Search for the cell housing the specified text and yield its (X, Y) center coordinate. 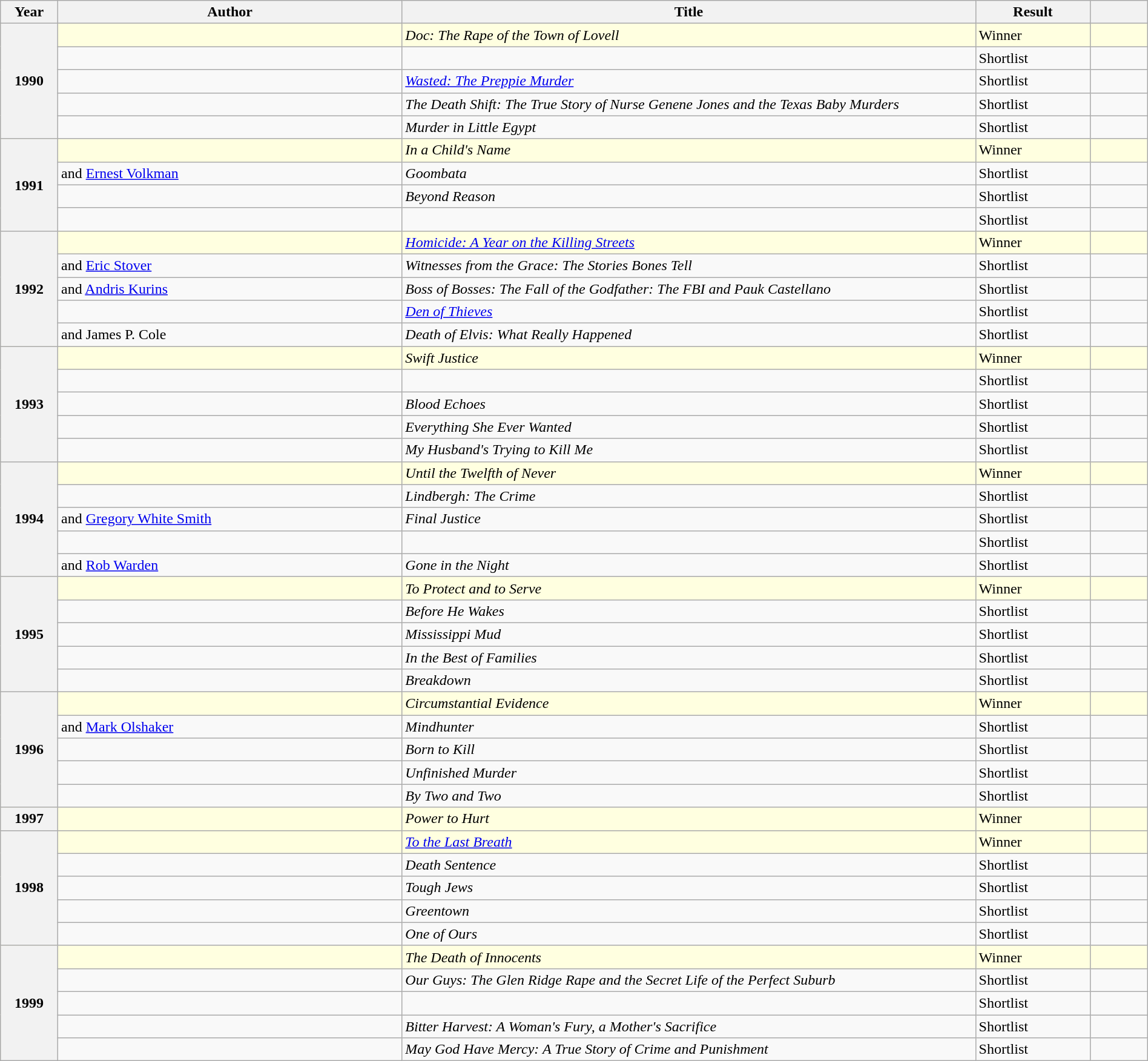
Beyond Reason (689, 196)
My Husband's Trying to Kill Me (689, 450)
The Death of Innocents (689, 957)
Result (1033, 12)
Gone in the Night (689, 565)
Mindhunter (689, 727)
Death of Elvis: What Really Happened (689, 335)
Lindbergh: The Crime (689, 496)
Our Guys: The Glen Ridge Rape and the Secret Life of the Perfect Suburb (689, 980)
Mississippi Mud (689, 634)
1997 (29, 819)
1999 (29, 1003)
1994 (29, 519)
To the Last Breath (689, 842)
and Gregory White Smith (229, 519)
May God Have Mercy: A True Story of Crime and Punishment (689, 1049)
1995 (29, 634)
Everything She Ever Wanted (689, 427)
Title (689, 12)
Swift Justice (689, 358)
Greentown (689, 911)
One of Ours (689, 934)
Final Justice (689, 519)
In the Best of Families (689, 657)
and Rob Warden (229, 565)
Doc: The Rape of the Town of Lovell (689, 35)
Born to Kill (689, 750)
Tough Jews (689, 888)
Before He Wakes (689, 611)
1991 (29, 185)
Goombata (689, 173)
Witnesses from the Grace: The Stories Bones Tell (689, 265)
Power to Hurt (689, 819)
1990 (29, 81)
Death Sentence (689, 865)
1993 (29, 404)
and Eric Stover (229, 265)
Until the Twelfth of Never (689, 473)
1996 (29, 750)
1998 (29, 888)
In a Child's Name (689, 150)
and Mark Olshaker (229, 727)
Homicide: A Year on the Killing Streets (689, 242)
Circumstantial Evidence (689, 704)
Blood Echoes (689, 404)
1992 (29, 288)
The Death Shift: The True Story of Nurse Genene Jones and the Texas Baby Murders (689, 104)
Unfinished Murder (689, 773)
Wasted: The Preppie Murder (689, 81)
and Andris Kurins (229, 289)
By Two and Two (689, 796)
Den of Thieves (689, 312)
Boss of Bosses: The Fall of the Godfather: The FBI and Pauk Castellano (689, 289)
Bitter Harvest: A Woman's Fury, a Mother's Sacrifice (689, 1026)
To Protect and to Serve (689, 588)
Author (229, 12)
Murder in Little Egypt (689, 127)
Breakdown (689, 681)
and Ernest Volkman (229, 173)
Year (29, 12)
and James P. Cole (229, 335)
